From the cell containing the given text, extract its center point as (x, y) coordinate. 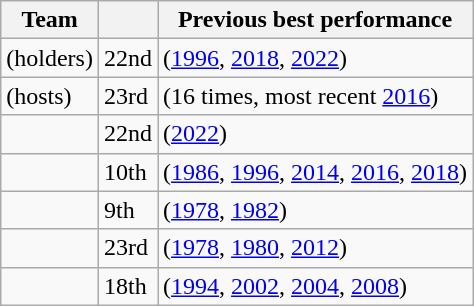
(1986, 1996, 2014, 2016, 2018) (316, 172)
(1996, 2018, 2022) (316, 58)
(2022) (316, 134)
18th (128, 286)
(1978, 1982) (316, 210)
(1994, 2002, 2004, 2008) (316, 286)
Previous best performance (316, 20)
(hosts) (50, 96)
(16 times, most recent 2016) (316, 96)
9th (128, 210)
(holders) (50, 58)
(1978, 1980, 2012) (316, 248)
10th (128, 172)
Team (50, 20)
